Capture the cell that displays the provided text and extract its (X, Y) central coordinate. 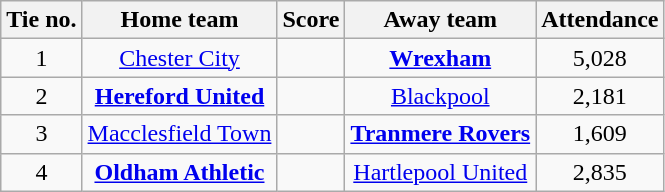
2 (42, 96)
1,609 (600, 134)
Hartlepool United (440, 172)
Hereford United (180, 96)
Attendance (600, 20)
5,028 (600, 58)
Wrexham (440, 58)
Tie no. (42, 20)
Tranmere Rovers (440, 134)
Chester City (180, 58)
3 (42, 134)
Score (311, 20)
Blackpool (440, 96)
2,835 (600, 172)
2,181 (600, 96)
4 (42, 172)
1 (42, 58)
Oldham Athletic (180, 172)
Away team (440, 20)
Home team (180, 20)
Macclesfield Town (180, 134)
